Search for the cell housing the specified text and yield its [X, Y] center coordinate. 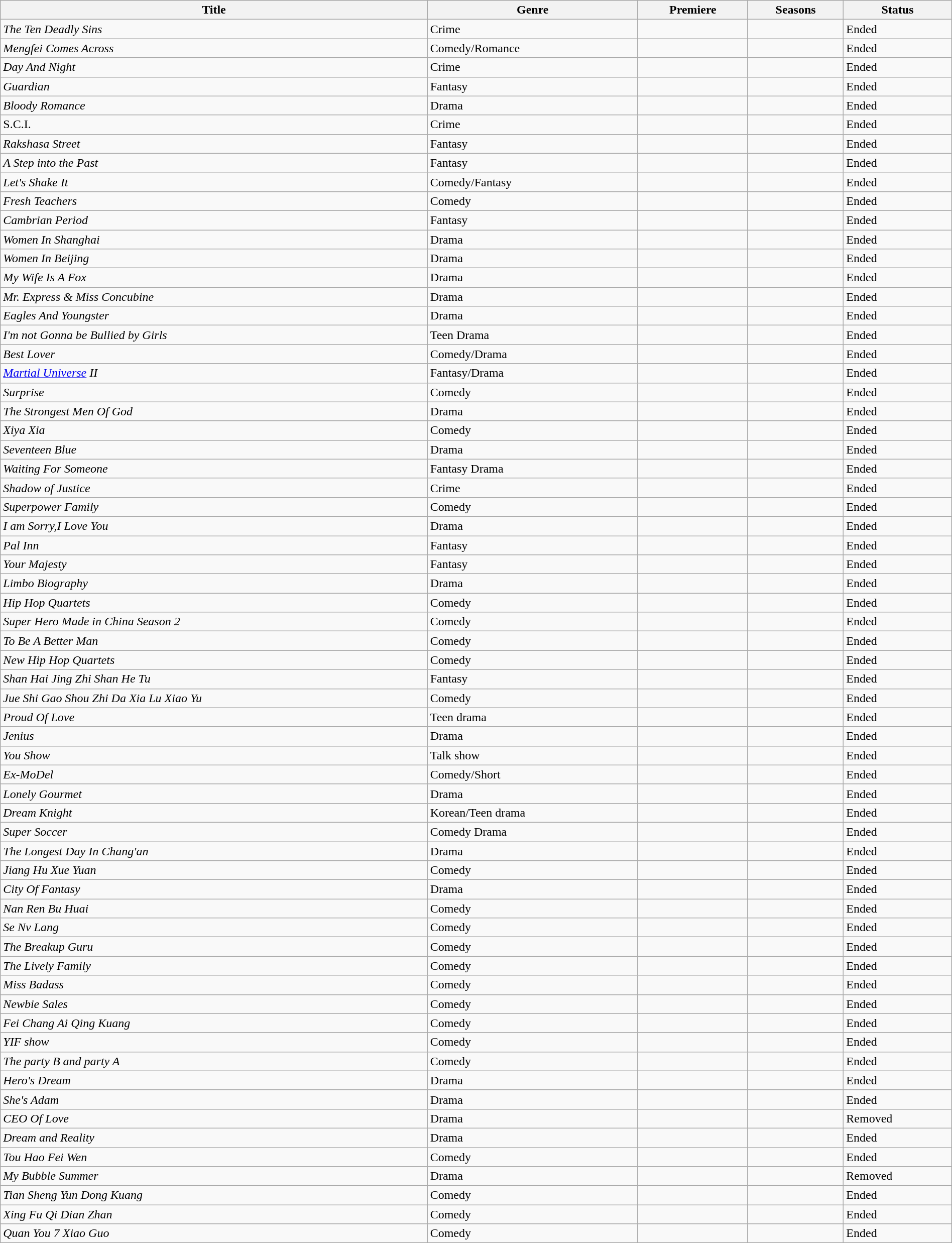
Best Lover [214, 354]
To Be A Better Man [214, 641]
Fei Chang Ai Qing Kuang [214, 1023]
Newbie Sales [214, 1004]
Your Majesty [214, 564]
Rakshasa Street [214, 144]
Hero's Dream [214, 1080]
Women In Beijing [214, 259]
Guardian [214, 86]
Bloody Romance [214, 105]
Jiang Hu Xue Yuan [214, 870]
The Ten Deadly Sins [214, 29]
The Breakup Guru [214, 947]
Super Hero Made in China Season 2 [214, 622]
Seventeen Blue [214, 449]
Comedy/Fantasy [532, 182]
Talk show [532, 755]
Genre [532, 10]
Shan Hai Jing Zhi Shan He Tu [214, 679]
Surprise [214, 392]
Se Nv Lang [214, 928]
Comedy/Drama [532, 354]
Title [214, 10]
Martial Universe II [214, 373]
Comedy/Romance [532, 48]
Mengfei Comes Across [214, 48]
Mr. Express & Miss Concubine [214, 297]
Dream and Reality [214, 1138]
Fresh Teachers [214, 201]
Lonely Gourmet [214, 794]
Shadow of Justice [214, 488]
Fantasy/Drama [532, 373]
Xing Fu Qi Dian Zhan [214, 1214]
Comedy Drama [532, 832]
You Show [214, 755]
CEO Of Love [214, 1118]
Day And Night [214, 67]
City Of Fantasy [214, 889]
Jenius [214, 736]
Miss Badass [214, 985]
I'm not Gonna be Bullied by Girls [214, 335]
Teen Drama [532, 335]
The Longest Day In Chang'an [214, 851]
Women In Shanghai [214, 240]
My Wife Is A Fox [214, 278]
Xiya Xia [214, 430]
The party B and party A [214, 1061]
I am Sorry,I Love You [214, 526]
Korean/Teen drama [532, 813]
Ex-MoDel [214, 774]
Jue Shi Gao Shou Zhi Da Xia Lu Xiao Yu [214, 698]
S.C.I. [214, 125]
Status [898, 10]
My Bubble Summer [214, 1176]
New Hip Hop Quartets [214, 660]
Waiting For Someone [214, 469]
Tian Sheng Yun Dong Kuang [214, 1195]
Cambrian Period [214, 220]
Comedy/Short [532, 774]
She's Adam [214, 1099]
YIF show [214, 1042]
Tou Hao Fei Wen [214, 1157]
Pal Inn [214, 545]
Quan You 7 Xiao Guo [214, 1233]
Super Soccer [214, 832]
Limbo Biography [214, 584]
Eagles And Youngster [214, 316]
Proud Of Love [214, 717]
The Strongest Men Of God [214, 411]
Premiere [693, 10]
Hip Hop Quartets [214, 603]
The Lively Family [214, 966]
Superpower Family [214, 507]
Dream Knight [214, 813]
Seasons [795, 10]
Fantasy Drama [532, 469]
Nan Ren Bu Huai [214, 909]
Let's Shake It [214, 182]
A Step into the Past [214, 163]
Teen drama [532, 717]
